Extract the (x, y) coordinate from the center of the cell holding the provided text.  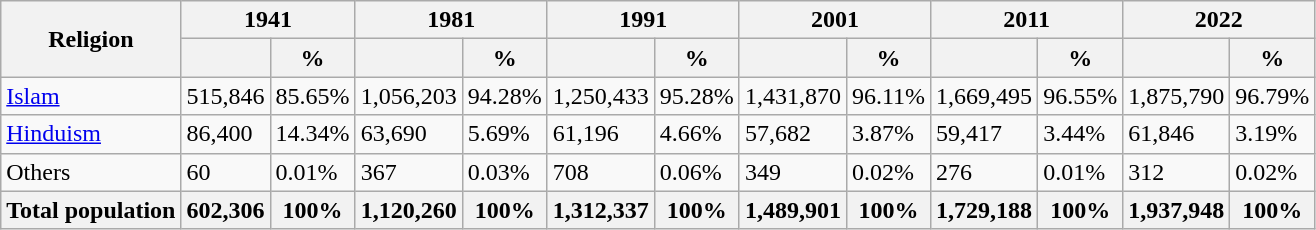
2022 (1219, 20)
3.19% (1272, 134)
4.66% (696, 134)
276 (984, 172)
63,690 (408, 134)
515,846 (226, 96)
367 (408, 172)
1,120,260 (408, 210)
95.28% (696, 96)
86,400 (226, 134)
Others (91, 172)
0.06% (696, 172)
0.03% (504, 172)
602,306 (226, 210)
708 (600, 172)
1,937,948 (1176, 210)
5.69% (504, 134)
Total population (91, 210)
312 (1176, 172)
3.44% (1080, 134)
94.28% (504, 96)
349 (792, 172)
1991 (643, 20)
2001 (834, 20)
1,669,495 (984, 96)
3.87% (888, 134)
2011 (1027, 20)
85.65% (312, 96)
60 (226, 172)
96.79% (1272, 96)
57,682 (792, 134)
14.34% (312, 134)
1,489,901 (792, 210)
1,729,188 (984, 210)
1,312,337 (600, 210)
Islam (91, 96)
1,431,870 (792, 96)
1941 (268, 20)
Hinduism (91, 134)
61,846 (1176, 134)
1981 (451, 20)
59,417 (984, 134)
1,250,433 (600, 96)
96.11% (888, 96)
61,196 (600, 134)
1,056,203 (408, 96)
1,875,790 (1176, 96)
96.55% (1080, 96)
Religion (91, 39)
